Find where the given text appears and provide that cell's center as [X, Y] coordinate. 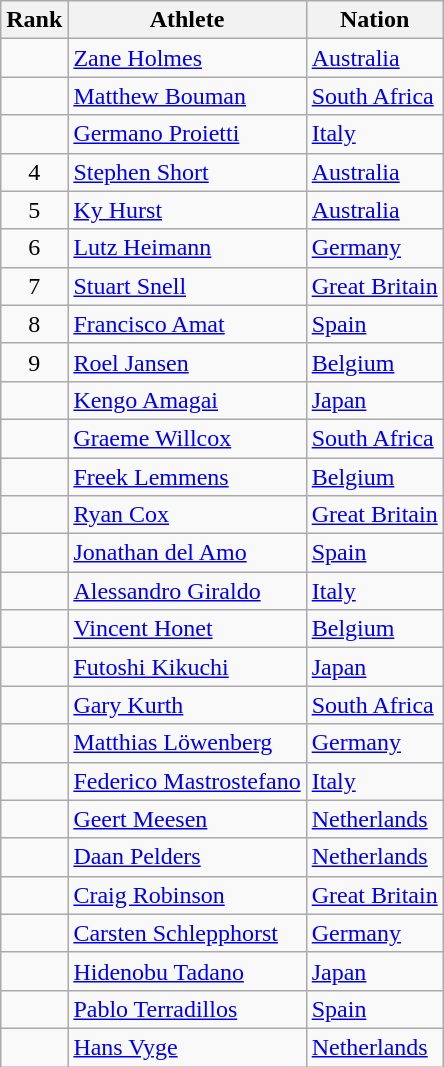
7 [34, 286]
9 [34, 362]
Vincent Honet [187, 629]
Matthew Bouman [187, 96]
Ky Hurst [187, 210]
6 [34, 248]
Hans Vyge [187, 1047]
Kengo Amagai [187, 400]
Gary Kurth [187, 705]
Stuart Snell [187, 286]
Athlete [187, 20]
Carsten Schlepphorst [187, 933]
Francisco Amat [187, 324]
Pablo Terradillos [187, 1009]
Freek Lemmens [187, 477]
5 [34, 210]
8 [34, 324]
Daan Pelders [187, 857]
Stephen Short [187, 172]
Hidenobu Tadano [187, 971]
Futoshi Kikuchi [187, 667]
Ryan Cox [187, 515]
Alessandro Giraldo [187, 591]
Jonathan del Amo [187, 553]
Germano Proietti [187, 134]
Zane Holmes [187, 58]
Graeme Willcox [187, 438]
Geert Meesen [187, 819]
Rank [34, 20]
4 [34, 172]
Matthias Löwenberg [187, 743]
Lutz Heimann [187, 248]
Craig Robinson [187, 895]
Nation [374, 20]
Roel Jansen [187, 362]
Federico Mastrostefano [187, 781]
